Pinpoint the cell where the given text exists, returning its (X, Y) midpoint coordinate. 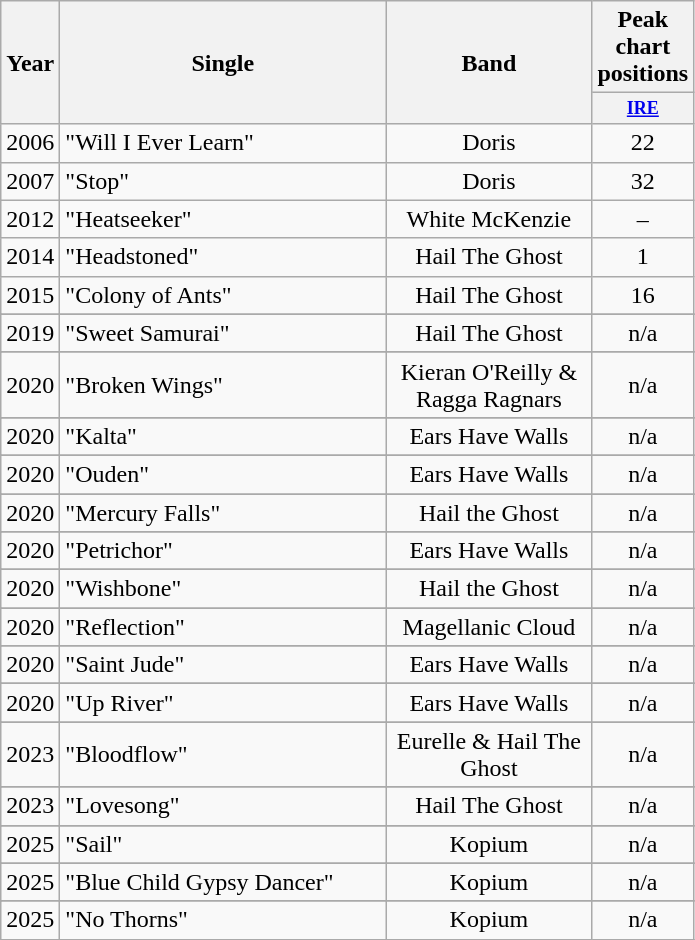
"Wishbone" (223, 589)
"Bloodflow" (223, 754)
2006 (30, 143)
Peak chart positions (643, 47)
Single (223, 62)
"Colony of Ants" (223, 295)
2014 (30, 257)
Magellanic Cloud (489, 627)
1 (643, 257)
"Heatseeker" (223, 219)
22 (643, 143)
32 (643, 181)
"Reflection" (223, 627)
"Sail" (223, 844)
"Will I Ever Learn" (223, 143)
IRE (643, 108)
"Headstoned" (223, 257)
White McKenzie (489, 219)
"Kalta" (223, 436)
Kieran O'Reilly & Ragga Ragnars (489, 384)
"Petrichor" (223, 551)
"Saint Jude" (223, 665)
16 (643, 295)
"Stop" (223, 181)
2019 (30, 333)
"Blue Child Gypsy Dancer" (223, 882)
2012 (30, 219)
"Up River" (223, 703)
"Ouden" (223, 474)
"Broken Wings" (223, 384)
2007 (30, 181)
Eurelle & Hail The Ghost (489, 754)
"No Thorns" (223, 920)
"Sweet Samurai" (223, 333)
– (643, 219)
2015 (30, 295)
Band (489, 62)
Year (30, 62)
"Mercury Falls" (223, 513)
"Lovesong" (223, 806)
